Find where the given text appears and provide that cell's center as (X, Y) coordinate. 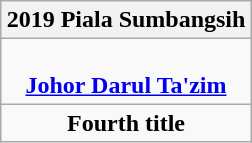
2019 Piala Sumbangsih (126, 20)
Fourth title (126, 123)
Johor Darul Ta'zim (126, 72)
